From the cell containing the given text, extract its center point as [X, Y] coordinate. 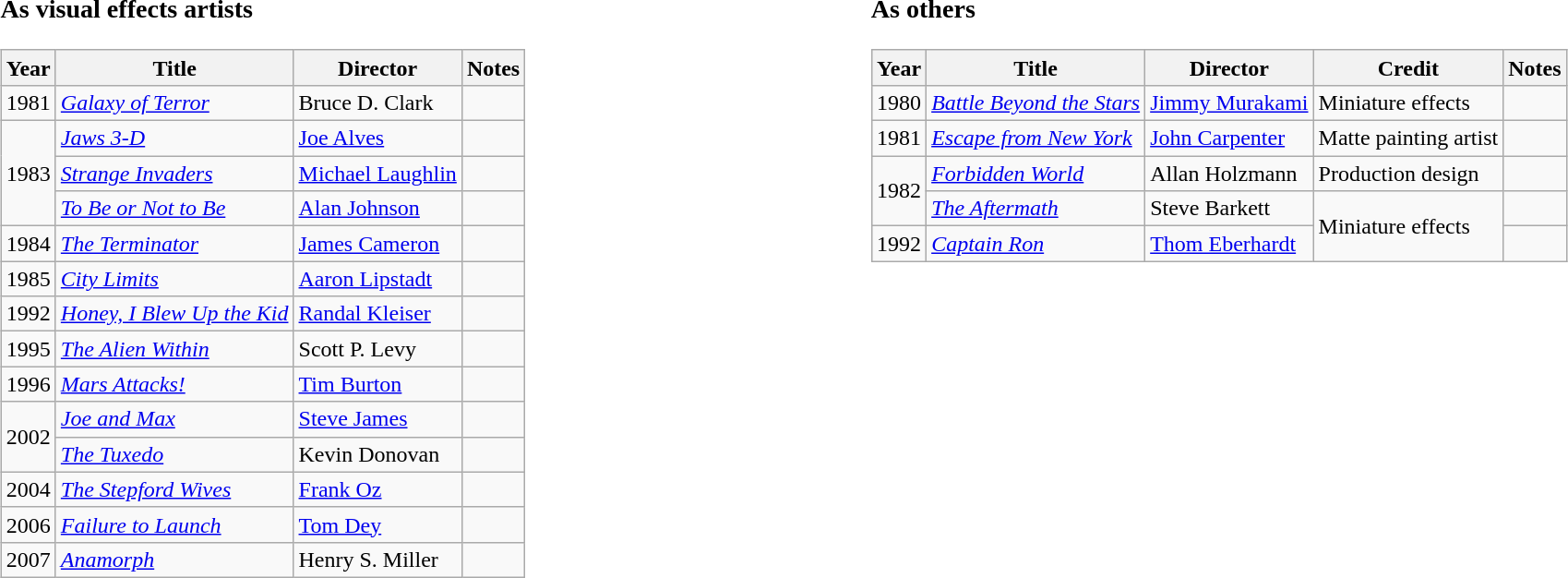
Steve James [377, 419]
1984 [28, 244]
Alan Johnson [377, 209]
Scott P. Levy [377, 349]
Captain Ron [1035, 244]
Mars Attacks! [174, 384]
Strange Invaders [174, 174]
Credit [1408, 67]
Matte painting artist [1408, 138]
Allan Holzmann [1229, 174]
Bruce D. Clark [377, 102]
The Alien Within [174, 349]
Aaron Lipstadt [377, 279]
1982 [899, 191]
1980 [899, 102]
Forbidden World [1035, 174]
Failure to Launch [174, 524]
Tim Burton [377, 384]
Escape from New York [1035, 138]
Joe and Max [174, 419]
Production design [1408, 174]
2004 [28, 489]
Kevin Donovan [377, 454]
1996 [28, 384]
1985 [28, 279]
Honey, I Blew Up the Kid [174, 314]
2006 [28, 524]
City Limits [174, 279]
Steve Barkett [1229, 209]
Battle Beyond the Stars [1035, 102]
To Be or Not to Be [174, 209]
The Terminator [174, 244]
Frank Oz [377, 489]
John Carpenter [1229, 138]
Thom Eberhardt [1229, 244]
Joe Alves [377, 138]
Tom Dey [377, 524]
1995 [28, 349]
Galaxy of Terror [174, 102]
2007 [28, 560]
Randal Kleiser [377, 314]
Anamorph [174, 560]
The Stepford Wives [174, 489]
Michael Laughlin [377, 174]
Jaws 3-D [174, 138]
2002 [28, 437]
1983 [28, 174]
Henry S. Miller [377, 560]
James Cameron [377, 244]
Jimmy Murakami [1229, 102]
The Tuxedo [174, 454]
The Aftermath [1035, 209]
